For the text-containing cell, return its midpoint in (x, y) coordinate format. 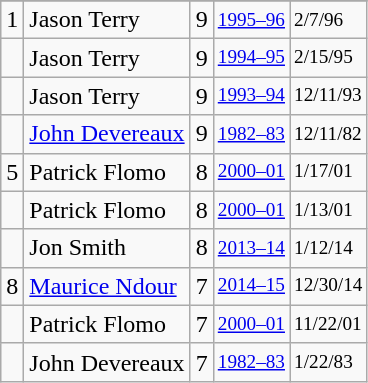
2013–14 (251, 248)
2/15/95 (328, 58)
2014–15 (251, 286)
1994–95 (251, 58)
1/13/01 (328, 210)
12/30/14 (328, 286)
1 (12, 20)
1995–96 (251, 20)
12/11/93 (328, 96)
Jon Smith (107, 248)
1993–94 (251, 96)
1/22/83 (328, 362)
1/12/14 (328, 248)
5 (12, 172)
1/17/01 (328, 172)
Maurice Ndour (107, 286)
11/22/01 (328, 324)
12/11/82 (328, 134)
2/7/96 (328, 20)
